Output the [x, y] coordinate of the center of the cell containing the given text.  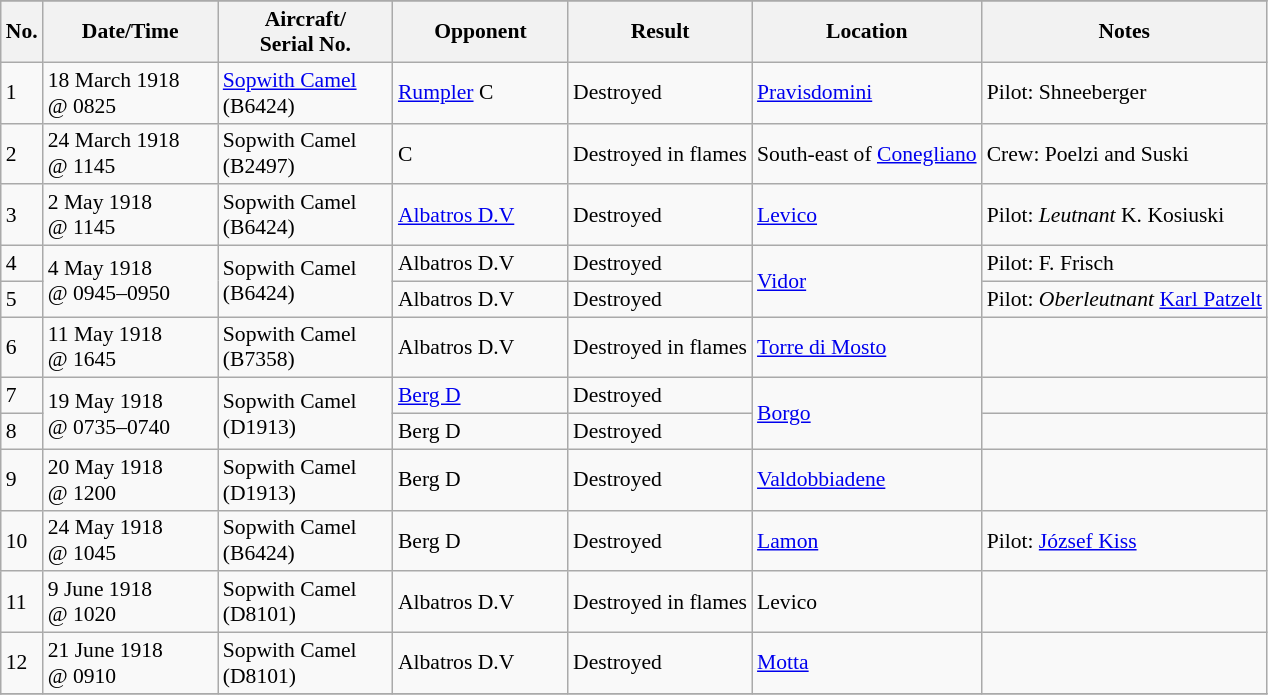
Lamon [867, 540]
No. [22, 32]
Rumpler C [480, 92]
Pilot: F. Frisch [1124, 264]
21 June 1918@ 0910 [130, 664]
C [480, 154]
3 [22, 216]
Sopwith Camel(B2497) [306, 154]
9 [22, 480]
4 May 1918@ 0945–0950 [130, 282]
Vidor [867, 282]
Valdobbiadene [867, 480]
Result [660, 32]
1 [22, 92]
11 [22, 602]
Pravisdomini [867, 92]
24 May 1918@ 1045 [130, 540]
2 May 1918@ 1145 [130, 216]
Pilot: Leutnant K. Kosiuski [1124, 216]
10 [22, 540]
Notes [1124, 32]
Pilot: József Kiss [1124, 540]
Aircraft/Serial No. [306, 32]
12 [22, 664]
11 May 1918@ 1645 [130, 348]
7 [22, 396]
4 [22, 264]
Crew: Poelzi and Suski [1124, 154]
2 [22, 154]
Date/Time [130, 32]
19 May 1918@ 0735–0740 [130, 414]
9 June 1918@ 1020 [130, 602]
Torre di Mosto [867, 348]
South-east of Conegliano [867, 154]
18 March 1918@ 0825 [130, 92]
5 [22, 299]
Location [867, 32]
Opponent [480, 32]
Motta [867, 664]
20 May 1918@ 1200 [130, 480]
6 [22, 348]
8 [22, 432]
Borgo [867, 414]
Pilot: Shneeberger [1124, 92]
24 March 1918@ 1145 [130, 154]
Sopwith Camel(B7358) [306, 348]
Pilot: Oberleutnant Karl Patzelt [1124, 299]
